Determine the [X, Y] coordinate at the center of the cell enclosing the given text.  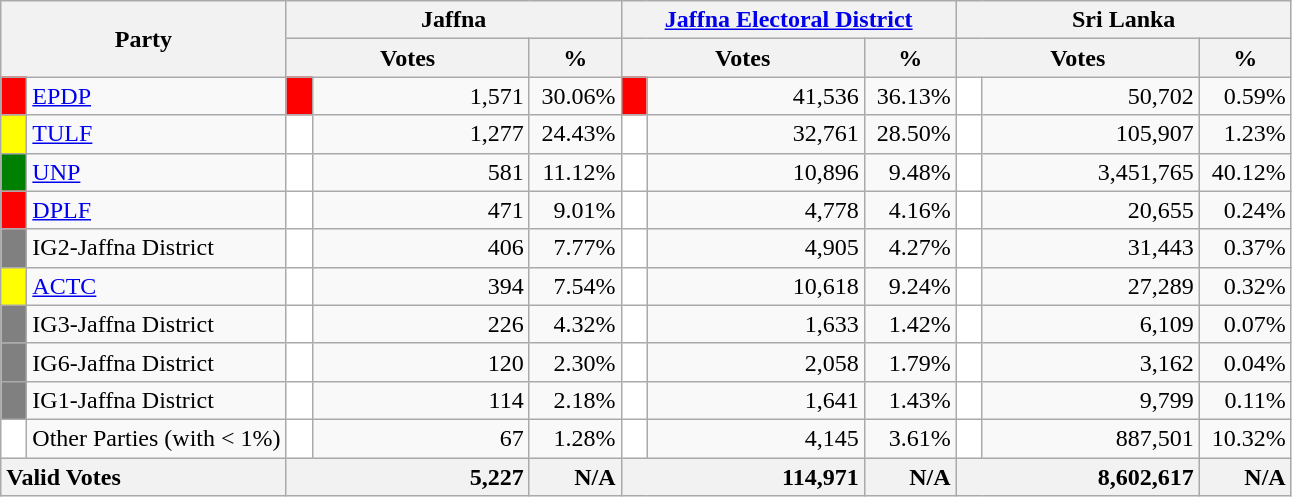
28.50% [910, 134]
27,289 [1090, 286]
40.12% [1245, 172]
7.77% [575, 248]
41,536 [756, 96]
IG2-Jaffna District [156, 248]
0.32% [1245, 286]
10.32% [1245, 438]
9.24% [910, 286]
20,655 [1090, 210]
6,109 [1090, 324]
226 [420, 324]
UNP [156, 172]
Other Parties (with < 1%) [156, 438]
4,778 [756, 210]
1,633 [756, 324]
10,896 [756, 172]
24.43% [575, 134]
DPLF [156, 210]
0.37% [1245, 248]
9,799 [1090, 400]
2,058 [756, 362]
IG3-Jaffna District [156, 324]
1.28% [575, 438]
887,501 [1090, 438]
8,602,617 [1078, 477]
TULF [156, 134]
0.11% [1245, 400]
3,451,765 [1090, 172]
IG1-Jaffna District [156, 400]
1.42% [910, 324]
Jaffna [454, 20]
581 [420, 172]
IG6-Jaffna District [156, 362]
Valid Votes [144, 477]
5,227 [408, 477]
EPDP [156, 96]
120 [420, 362]
0.59% [1245, 96]
Sri Lanka [1124, 20]
1,571 [420, 96]
30.06% [575, 96]
1.43% [910, 400]
9.48% [910, 172]
67 [420, 438]
4.32% [575, 324]
Jaffna Electoral District [788, 20]
105,907 [1090, 134]
50,702 [1090, 96]
7.54% [575, 286]
36.13% [910, 96]
406 [420, 248]
4.27% [910, 248]
1.23% [1245, 134]
114,971 [742, 477]
3.61% [910, 438]
4,905 [756, 248]
1,277 [420, 134]
394 [420, 286]
31,443 [1090, 248]
0.24% [1245, 210]
3,162 [1090, 362]
10,618 [756, 286]
471 [420, 210]
2.18% [575, 400]
2.30% [575, 362]
0.07% [1245, 324]
1,641 [756, 400]
11.12% [575, 172]
Party [144, 39]
9.01% [575, 210]
4.16% [910, 210]
4,145 [756, 438]
32,761 [756, 134]
0.04% [1245, 362]
1.79% [910, 362]
114 [420, 400]
ACTC [156, 286]
